From the cell containing the given text, extract its center point as (x, y) coordinate. 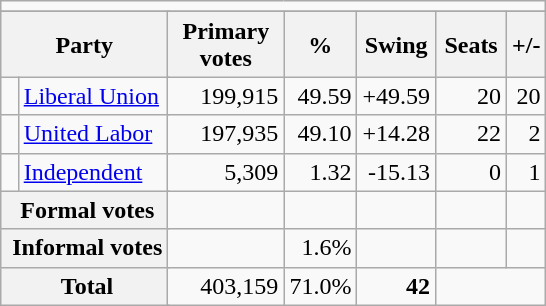
+49.59 (396, 96)
5,309 (226, 172)
Primary votes (226, 44)
+/- (526, 44)
0 (472, 172)
199,915 (226, 96)
Independent (93, 172)
49.59 (320, 96)
2 (526, 134)
197,935 (226, 134)
-15.13 (396, 172)
Swing (396, 44)
22 (472, 134)
% (320, 44)
United Labor (93, 134)
Informal votes (84, 248)
403,159 (226, 286)
1.6% (320, 248)
Liberal Union (93, 96)
1.32 (320, 172)
Total (84, 286)
42 (396, 286)
Formal votes (84, 210)
1 (526, 172)
Party (84, 44)
49.10 (320, 134)
Seats (472, 44)
+14.28 (396, 134)
71.0% (320, 286)
